Output the [X, Y] coordinate of the center of the cell containing the given text.  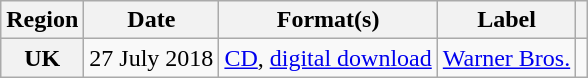
Label [506, 20]
27 July 2018 [152, 58]
Warner Bros. [506, 58]
Format(s) [328, 20]
CD, digital download [328, 58]
UK [42, 58]
Region [42, 20]
Date [152, 20]
